From the cell containing the given text, extract its center point as [x, y] coordinate. 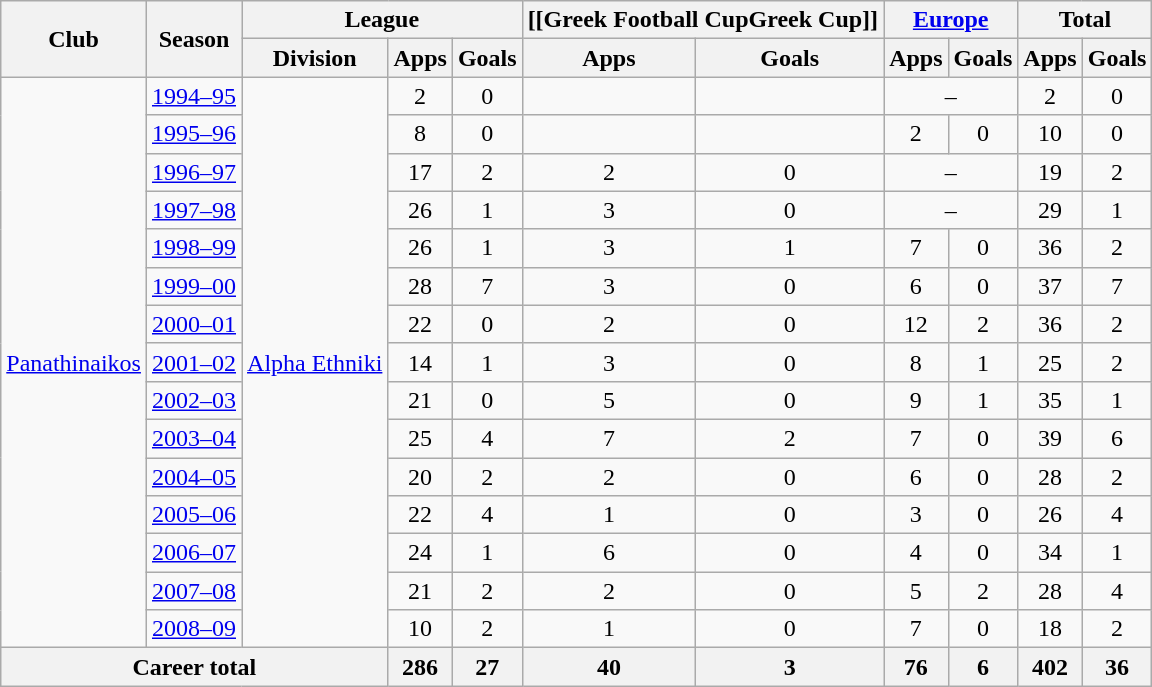
1995–96 [194, 134]
League [382, 20]
286 [420, 667]
1997–98 [194, 210]
12 [916, 324]
39 [1050, 438]
14 [420, 362]
2008–09 [194, 629]
2006–07 [194, 553]
1998–99 [194, 248]
2000–01 [194, 324]
2004–05 [194, 477]
Total [1085, 20]
402 [1050, 667]
20 [420, 477]
76 [916, 667]
27 [487, 667]
1994–95 [194, 96]
34 [1050, 553]
Division [315, 58]
Alpha Ethniki [315, 362]
Club [74, 39]
1999–00 [194, 286]
9 [916, 400]
19 [1050, 172]
Season [194, 39]
29 [1050, 210]
37 [1050, 286]
2001–02 [194, 362]
18 [1050, 629]
1996–97 [194, 172]
24 [420, 553]
40 [609, 667]
Panathinaikos [74, 362]
Career total [194, 667]
17 [420, 172]
2003–04 [194, 438]
2002–03 [194, 400]
35 [1050, 400]
[[Greek Football CupGreek Cup]] [703, 20]
Europe [951, 20]
2007–08 [194, 591]
2005–06 [194, 515]
